Capture the cell that displays the provided text and extract its (X, Y) central coordinate. 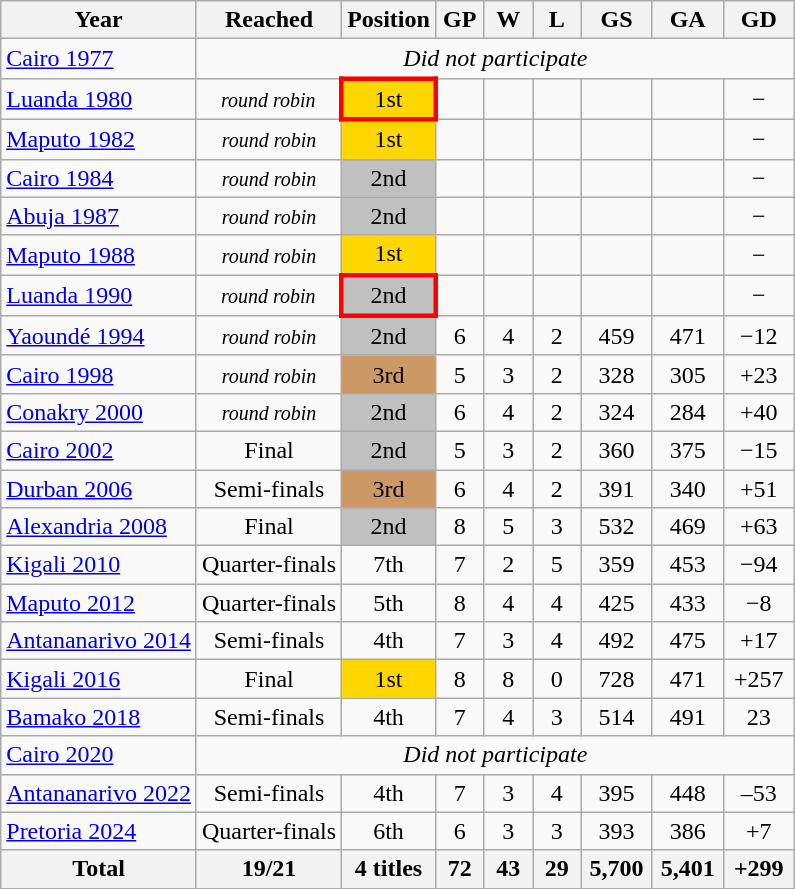
395 (616, 793)
492 (616, 641)
Cairo 2002 (99, 450)
Cairo 1998 (99, 374)
4 titles (389, 869)
+51 (758, 489)
Cairo 1977 (99, 59)
448 (688, 793)
728 (616, 679)
Total (99, 869)
+63 (758, 527)
Luanda 1980 (99, 98)
−12 (758, 336)
305 (688, 374)
−94 (758, 565)
+40 (758, 412)
Yaoundé 1994 (99, 336)
23 (758, 717)
−8 (758, 603)
Durban 2006 (99, 489)
324 (616, 412)
+7 (758, 831)
532 (616, 527)
5,700 (616, 869)
GP (460, 20)
0 (556, 679)
Antananarivo 2014 (99, 641)
328 (616, 374)
Reached (268, 20)
469 (688, 527)
Maputo 1982 (99, 139)
7th (389, 565)
–53 (758, 793)
360 (616, 450)
72 (460, 869)
433 (688, 603)
GD (758, 20)
425 (616, 603)
Kigali 2010 (99, 565)
375 (688, 450)
19/21 (268, 869)
359 (616, 565)
W (508, 20)
GA (688, 20)
386 (688, 831)
Maputo 2012 (99, 603)
43 (508, 869)
475 (688, 641)
Cairo 2020 (99, 755)
Abuja 1987 (99, 216)
453 (688, 565)
L (556, 20)
514 (616, 717)
6th (389, 831)
Cairo 1984 (99, 178)
+17 (758, 641)
−15 (758, 450)
Bamako 2018 (99, 717)
Year (99, 20)
5th (389, 603)
393 (616, 831)
491 (688, 717)
391 (616, 489)
+257 (758, 679)
+23 (758, 374)
Position (389, 20)
Maputo 1988 (99, 255)
459 (616, 336)
Conakry 2000 (99, 412)
GS (616, 20)
+299 (758, 869)
340 (688, 489)
29 (556, 869)
Alexandria 2008 (99, 527)
284 (688, 412)
Pretoria 2024 (99, 831)
Kigali 2016 (99, 679)
Antananarivo 2022 (99, 793)
Luanda 1990 (99, 296)
5,401 (688, 869)
